Find where the given text appears and provide that cell's center as (X, Y) coordinate. 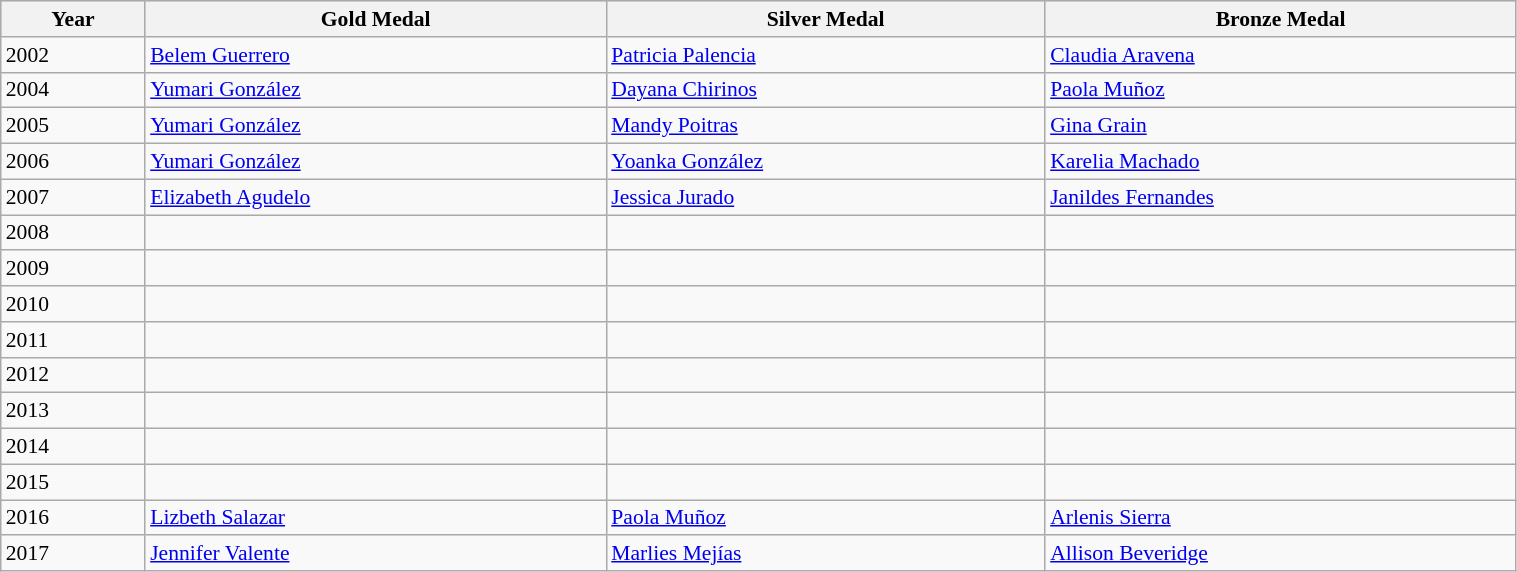
2015 (73, 482)
2004 (73, 90)
Marlies Mejías (826, 554)
2009 (73, 269)
Gold Medal (376, 19)
2008 (73, 233)
Belem Guerrero (376, 55)
Mandy Poitras (826, 126)
2010 (73, 304)
Bronze Medal (1280, 19)
Gina Grain (1280, 126)
2005 (73, 126)
2016 (73, 518)
Elizabeth Agudelo (376, 197)
2014 (73, 447)
Year (73, 19)
Lizbeth Salazar (376, 518)
Dayana Chirinos (826, 90)
Yoanka González (826, 162)
2013 (73, 411)
Claudia Aravena (1280, 55)
Karelia Machado (1280, 162)
Allison Beveridge (1280, 554)
2017 (73, 554)
Arlenis Sierra (1280, 518)
2002 (73, 55)
Janildes Fernandes (1280, 197)
2012 (73, 375)
Jessica Jurado (826, 197)
2007 (73, 197)
2011 (73, 340)
Jennifer Valente (376, 554)
2006 (73, 162)
Patricia Palencia (826, 55)
Silver Medal (826, 19)
